Capture the cell that displays the provided text and extract its (X, Y) central coordinate. 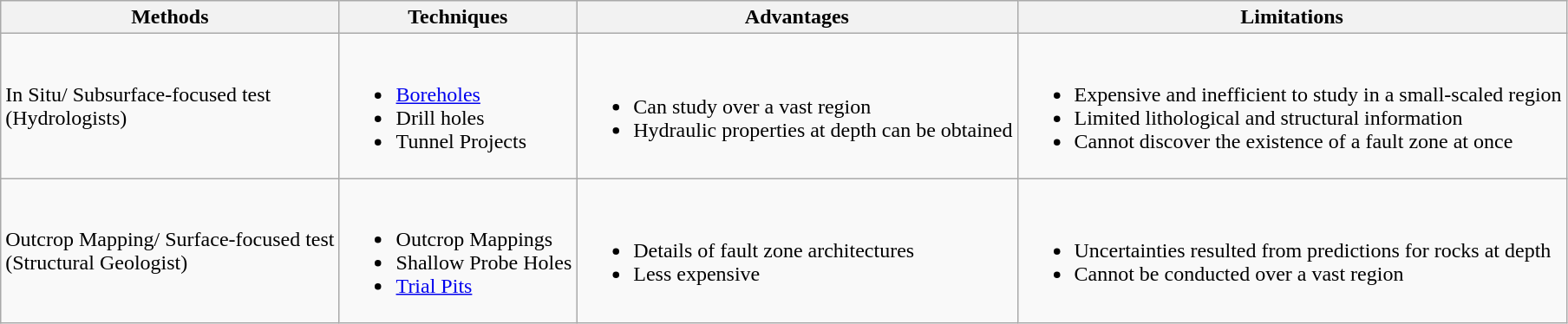
Details of fault zone architecturesLess expensive (797, 251)
Can study over a vast regionHydraulic properties at depth can be obtained (797, 106)
In Situ/ Subsurface-focused test(Hydrologists) (170, 106)
BoreholesDrill holesTunnel Projects (458, 106)
Techniques (458, 17)
Outcrop MappingsShallow Probe HolesTrial Pits (458, 251)
Outcrop Mapping/ Surface-focused test(Structural Geologist) (170, 251)
Methods (170, 17)
Advantages (797, 17)
Uncertainties resulted from predictions for rocks at depthCannot be conducted over a vast region (1292, 251)
Limitations (1292, 17)
